Detect which cell encompasses the target text, then output its [X, Y] center coordinate. 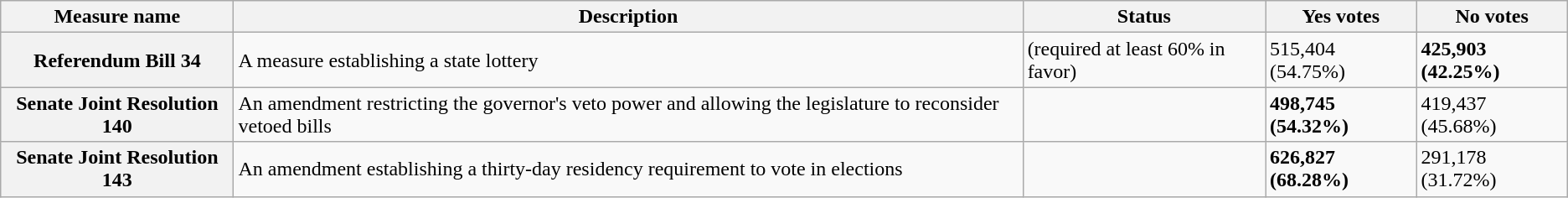
626,827 (68.28%) [1341, 169]
515,404 (54.75%) [1341, 60]
Yes votes [1341, 17]
Senate Joint Resolution 140 [117, 114]
An amendment restricting the governor's veto power and allowing the legislature to reconsider vetoed bills [628, 114]
419,437 (45.68%) [1492, 114]
Measure name [117, 17]
Senate Joint Resolution 143 [117, 169]
Description [628, 17]
291,178 (31.72%) [1492, 169]
A measure establishing a state lottery [628, 60]
Referendum Bill 34 [117, 60]
(required at least 60% in favor) [1144, 60]
498,745 (54.32%) [1341, 114]
No votes [1492, 17]
425,903 (42.25%) [1492, 60]
Status [1144, 17]
An amendment establishing a thirty-day residency requirement to vote in elections [628, 169]
